Capture the cell that displays the provided text and extract its [x, y] central coordinate. 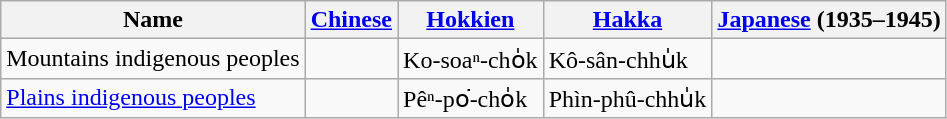
Mountains indigenous peoples [153, 59]
Japanese (1935–1945) [829, 20]
Plains indigenous peoples [153, 98]
Hokkien [471, 20]
Name [153, 20]
Chinese [351, 20]
Hakka [628, 20]
Ko-soaⁿ-cho̍k [471, 59]
Pêⁿ-po͘-cho̍k [471, 98]
Phìn-phû-chhu̍k [628, 98]
Kô-sân-chhu̍k [628, 59]
